Determine the (x, y) coordinate at the center of the cell enclosing the given text.  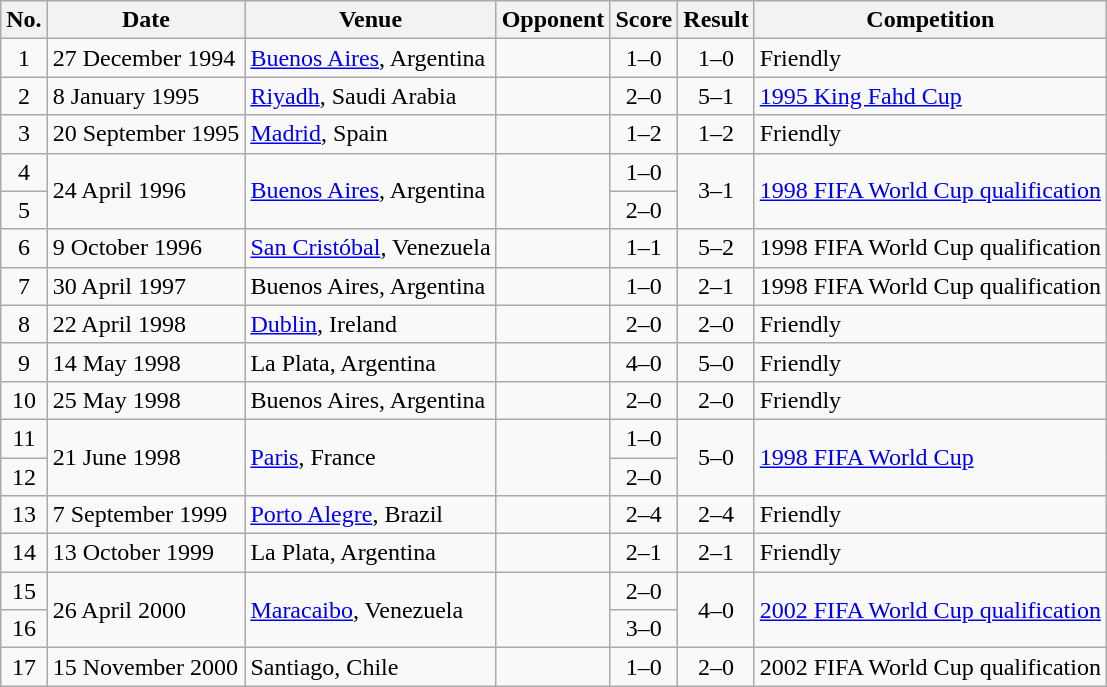
8 January 1995 (146, 96)
Date (146, 20)
Madrid, Spain (370, 134)
13 (24, 515)
3 (24, 134)
1998 FIFA World Cup (930, 457)
9 October 1996 (146, 248)
Santiago, Chile (370, 667)
27 December 1994 (146, 58)
5 (24, 210)
Porto Alegre, Brazil (370, 515)
San Cristóbal, Venezuela (370, 248)
16 (24, 629)
1–1 (644, 248)
3–1 (716, 191)
6 (24, 248)
8 (24, 324)
9 (24, 362)
Maracaibo, Venezuela (370, 610)
Dublin, Ireland (370, 324)
30 April 1997 (146, 286)
15 November 2000 (146, 667)
13 October 1999 (146, 553)
No. (24, 20)
3–0 (644, 629)
2 (24, 96)
Competition (930, 20)
1995 King Fahd Cup (930, 96)
5–1 (716, 96)
Opponent (553, 20)
Paris, France (370, 457)
15 (24, 591)
1 (24, 58)
17 (24, 667)
12 (24, 477)
20 September 1995 (146, 134)
7 September 1999 (146, 515)
10 (24, 400)
25 May 1998 (146, 400)
5–2 (716, 248)
Riyadh, Saudi Arabia (370, 96)
7 (24, 286)
22 April 1998 (146, 324)
26 April 2000 (146, 610)
14 (24, 553)
4 (24, 172)
14 May 1998 (146, 362)
Result (716, 20)
Venue (370, 20)
11 (24, 438)
24 April 1996 (146, 191)
Score (644, 20)
21 June 1998 (146, 457)
